Output the [x, y] coordinate of the center of the cell containing the given text.  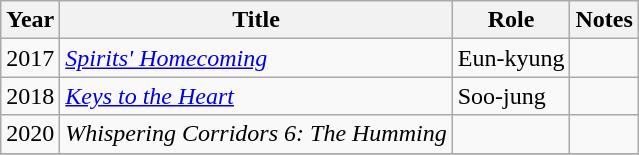
Whispering Corridors 6: The Humming [256, 134]
Year [30, 20]
2020 [30, 134]
2018 [30, 96]
Spirits' Homecoming [256, 58]
2017 [30, 58]
Title [256, 20]
Notes [604, 20]
Keys to the Heart [256, 96]
Eun-kyung [511, 58]
Soo-jung [511, 96]
Role [511, 20]
